Locate the cell with the specified text and output its (x, y) center coordinate. 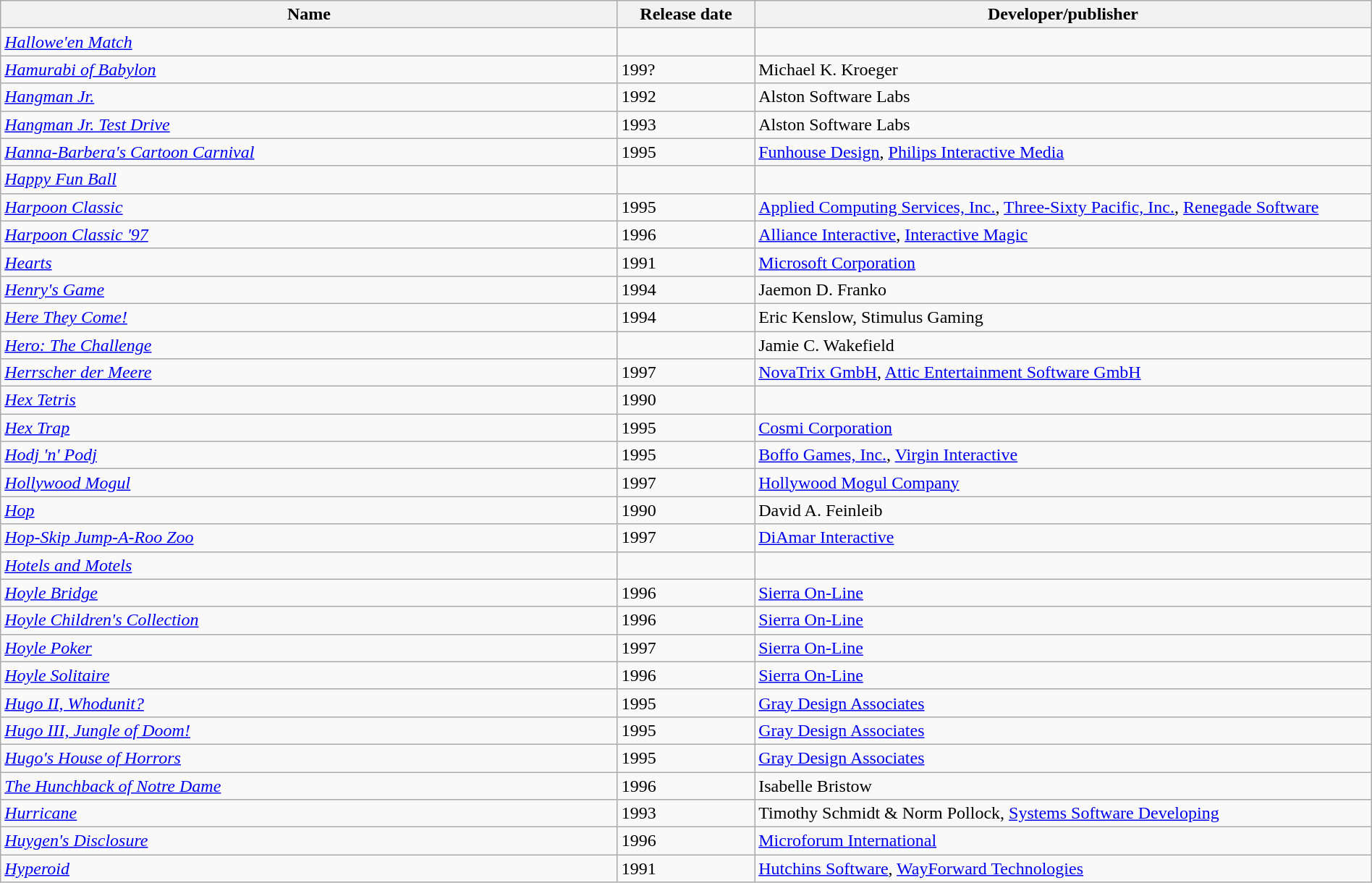
Microsoft Corporation (1064, 262)
Hangman Jr. (310, 97)
Jamie C. Wakefield (1064, 345)
Jaemon D. Franko (1064, 290)
David A. Feinleib (1064, 510)
Hearts (310, 262)
Release date (686, 14)
Happy Fun Ball (310, 179)
Hop-Skip Jump-A-Roo Zoo (310, 538)
Hollywood Mogul (310, 483)
Hop (310, 510)
Hallowe'en Match (310, 42)
Hugo II, Whodunit? (310, 703)
Hex Trap (310, 428)
Hodj 'n' Podj (310, 455)
Herrscher der Meere (310, 373)
Hutchins Software, WayForward Technologies (1064, 869)
Hurricane (310, 814)
Developer/publisher (1064, 14)
1992 (686, 97)
Here They Come! (310, 317)
Applied Computing Services, Inc., Three-Sixty Pacific, Inc., Renegade Software (1064, 207)
Michael K. Kroeger (1064, 69)
Hoyle Children's Collection (310, 620)
Hoyle Solitaire (310, 675)
Huygen's Disclosure (310, 841)
DiAmar Interactive (1064, 538)
Hotels and Motels (310, 565)
The Hunchback of Notre Dame (310, 785)
Hangman Jr. Test Drive (310, 124)
Funhouse Design, Philips Interactive Media (1064, 152)
Cosmi Corporation (1064, 428)
Hollywood Mogul Company (1064, 483)
Boffo Games, Inc., Virgin Interactive (1064, 455)
Alliance Interactive, Interactive Magic (1064, 235)
Hoyle Poker (310, 648)
Hanna-Barbera's Cartoon Carnival (310, 152)
Henry's Game (310, 290)
199? (686, 69)
Hero: The Challenge (310, 345)
Harpoon Classic '97 (310, 235)
Hoyle Bridge (310, 593)
Timothy Schmidt & Norm Pollock, Systems Software Developing (1064, 814)
Name (310, 14)
Hugo III, Jungle of Doom! (310, 730)
Eric Kenslow, Stimulus Gaming (1064, 317)
Hex Tetris (310, 400)
Hugo's House of Horrors (310, 758)
Microforum International (1064, 841)
Isabelle Bristow (1064, 785)
Hyperoid (310, 869)
Hamurabi of Babylon (310, 69)
Harpoon Classic (310, 207)
NovaTrix GmbH, Attic Entertainment Software GmbH (1064, 373)
